Pinpoint the cell where the given text exists, returning its (x, y) midpoint coordinate. 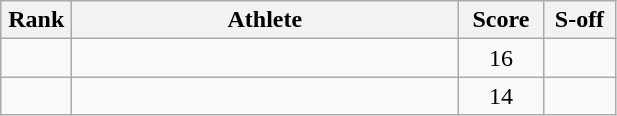
14 (501, 96)
16 (501, 58)
Score (501, 20)
Rank (36, 20)
S-off (580, 20)
Athlete (265, 20)
